Locate the cell with the specified text and output its [X, Y] center coordinate. 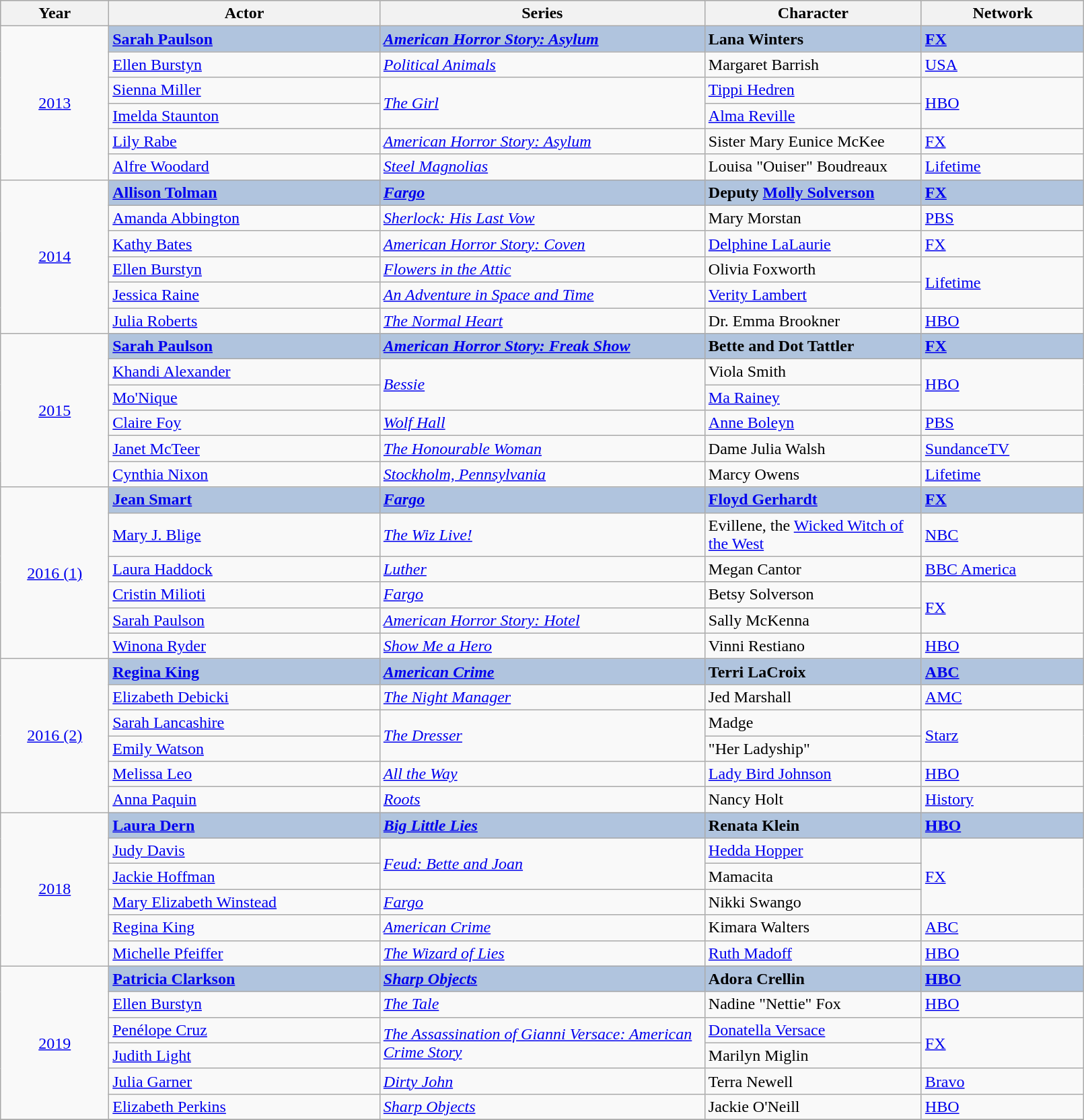
Allison Tolman [245, 192]
2016 (2) [55, 735]
All the Way [542, 774]
The Wizard of Lies [542, 953]
Evillene, the Wicked Witch of the West [813, 534]
Mo'Nique [245, 398]
Luther [542, 569]
Kathy Bates [245, 244]
Julia Roberts [245, 321]
Sherlock: His Last Vow [542, 218]
Stockholm, Pennsylvania [542, 474]
Political Animals [542, 65]
Renata Klein [813, 825]
Steel Magnolias [542, 167]
SundanceTV [1003, 449]
AMC [1003, 697]
Anna Paquin [245, 800]
Flowers in the Attic [542, 269]
The Honourable Woman [542, 449]
Olivia Foxworth [813, 269]
Floyd Gerhardt [813, 500]
Feud: Bette and Joan [542, 864]
Anne Boleyn [813, 423]
Sarah Lancashire [245, 722]
Judy Davis [245, 851]
Megan Cantor [813, 569]
Melissa Leo [245, 774]
The Wiz Live! [542, 534]
American Horror Story: Coven [542, 244]
Penélope Cruz [245, 1030]
Adora Crellin [813, 979]
The Tale [542, 1004]
2014 [55, 256]
Lana Winters [813, 39]
Patricia Clarkson [245, 979]
Sally McKenna [813, 620]
Terra Newell [813, 1081]
An Adventure in Space and Time [542, 295]
Ruth Madoff [813, 953]
Hedda Hopper [813, 851]
Elizabeth Perkins [245, 1107]
Donatella Versace [813, 1030]
Dr. Emma Brookner [813, 321]
Laura Haddock [245, 569]
Ma Rainey [813, 398]
Margaret Barrish [813, 65]
Sister Mary Eunice McKee [813, 141]
Nikki Swango [813, 902]
American Horror Story: Freak Show [542, 346]
2016 (1) [55, 573]
Bette and Dot Tattler [813, 346]
Tippi Hedren [813, 90]
Mary Morstan [813, 218]
The Normal Heart [542, 321]
2013 [55, 103]
Claire Foy [245, 423]
Dirty John [542, 1081]
Lily Rabe [245, 141]
Bravo [1003, 1081]
Terri LaCroix [813, 671]
Alfre Woodard [245, 167]
Actor [245, 13]
Jed Marshall [813, 697]
Judith Light [245, 1055]
Khandi Alexander [245, 372]
Verity Lambert [813, 295]
The Assassination of Gianni Versace: American Crime Story [542, 1043]
Marcy Owens [813, 474]
Sienna Miller [245, 90]
The Night Manager [542, 697]
Delphine LaLaurie [813, 244]
Deputy Molly Solverson [813, 192]
Elizabeth Debicki [245, 697]
Laura Dern [245, 825]
2018 [55, 889]
Mary Elizabeth Winstead [245, 902]
"Her Ladyship" [813, 749]
Louisa "Ouiser" Boudreaux [813, 167]
Show Me a Hero [542, 646]
Jackie Hoffman [245, 876]
Wolf Hall [542, 423]
Kimara Walters [813, 928]
Big Little Lies [542, 825]
NBC [1003, 534]
Dame Julia Walsh [813, 449]
Mary J. Blige [245, 534]
Marilyn Miglin [813, 1055]
Jessica Raine [245, 295]
Year [55, 13]
Nancy Holt [813, 800]
Cristin Milioti [245, 595]
Winona Ryder [245, 646]
Imelda Staunton [245, 116]
Bessie [542, 385]
Network [1003, 13]
USA [1003, 65]
Mamacita [813, 876]
Michelle Pfeiffer [245, 953]
Lady Bird Johnson [813, 774]
2015 [55, 410]
Cynthia Nixon [245, 474]
Viola Smith [813, 372]
Janet McTeer [245, 449]
Alma Reville [813, 116]
Vinni Restiano [813, 646]
History [1003, 800]
2019 [55, 1043]
Madge [813, 722]
Betsy Solverson [813, 595]
Jean Smart [245, 500]
Jackie O'Neill [813, 1107]
BBC America [1003, 569]
American Horror Story: Hotel [542, 620]
The Girl [542, 103]
Amanda Abbington [245, 218]
Nadine "Nettie" Fox [813, 1004]
The Dresser [542, 735]
Roots [542, 800]
Series [542, 13]
Julia Garner [245, 1081]
Emily Watson [245, 749]
Character [813, 13]
Starz [1003, 735]
